For the text-containing cell, return its midpoint in [x, y] coordinate format. 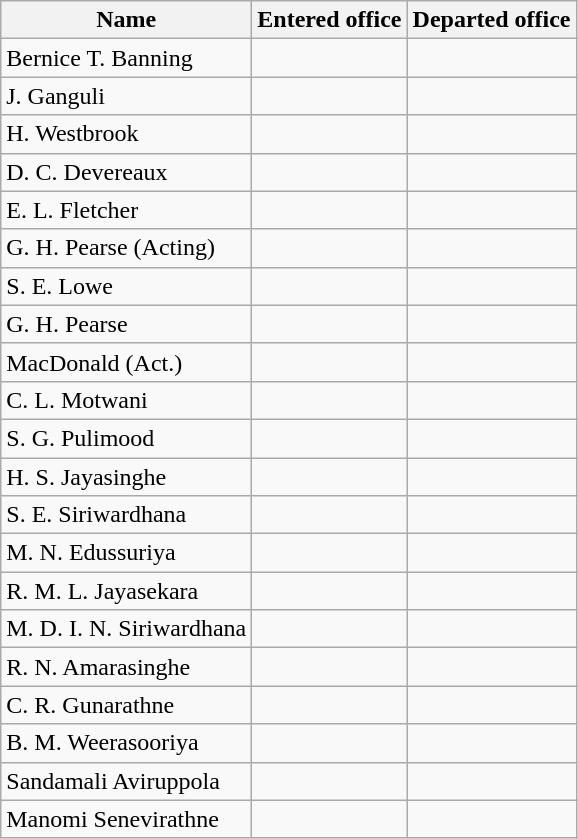
E. L. Fletcher [126, 210]
R. N. Amarasinghe [126, 667]
D. C. Devereaux [126, 172]
H. S. Jayasinghe [126, 477]
G. H. Pearse [126, 324]
C. R. Gunarathne [126, 705]
B. M. Weerasooriya [126, 743]
M. D. I. N. Siriwardhana [126, 629]
Bernice T. Banning [126, 58]
Departed office [492, 20]
S. E. Siriwardhana [126, 515]
S. G. Pulimood [126, 438]
H. Westbrook [126, 134]
G. H. Pearse (Acting) [126, 248]
C. L. Motwani [126, 400]
MacDonald (Act.) [126, 362]
Name [126, 20]
Sandamali Aviruppola [126, 781]
J. Ganguli [126, 96]
S. E. Lowe [126, 286]
Entered office [330, 20]
R. M. L. Jayasekara [126, 591]
M. N. Edussuriya [126, 553]
Manomi Senevirathne [126, 819]
